For the text-containing cell, return its midpoint in [x, y] coordinate format. 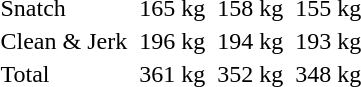
196 kg [172, 41]
194 kg [250, 41]
